Search for the cell housing the specified text and yield its [X, Y] center coordinate. 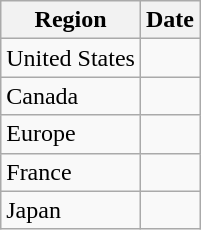
Region [71, 20]
Europe [71, 134]
Japan [71, 210]
United States [71, 58]
Canada [71, 96]
France [71, 172]
Date [170, 20]
